From the cell containing the given text, extract its center point as (x, y) coordinate. 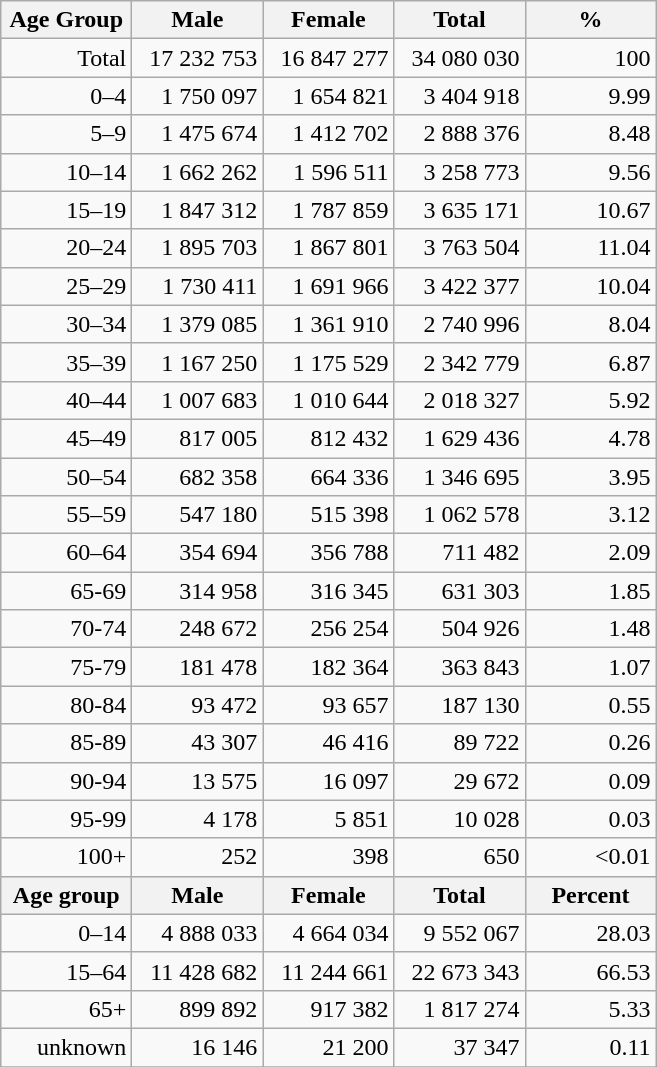
1 412 702 (328, 134)
3 635 171 (460, 210)
256 254 (328, 629)
<0.01 (590, 857)
Percent (590, 895)
22 673 343 (460, 971)
0–14 (66, 933)
1 867 801 (328, 248)
0.55 (590, 705)
65+ (66, 1009)
66.53 (590, 971)
15–19 (66, 210)
650 (460, 857)
0.09 (590, 781)
30–34 (66, 324)
354 694 (198, 553)
37 347 (460, 1047)
631 303 (460, 591)
65-69 (66, 591)
45–49 (66, 438)
9.99 (590, 96)
314 958 (198, 591)
1 361 910 (328, 324)
3 258 773 (460, 172)
2 740 996 (460, 324)
15–64 (66, 971)
1 062 578 (460, 515)
% (590, 20)
35–39 (66, 362)
16 847 277 (328, 58)
504 926 (460, 629)
1 691 966 (328, 286)
1 475 674 (198, 134)
28.03 (590, 933)
43 307 (198, 743)
1 817 274 (460, 1009)
21 200 (328, 1047)
0.03 (590, 819)
40–44 (66, 400)
16 146 (198, 1047)
664 336 (328, 477)
187 130 (460, 705)
181 478 (198, 667)
8.48 (590, 134)
1 596 511 (328, 172)
682 358 (198, 477)
Age Group (66, 20)
55–59 (66, 515)
182 364 (328, 667)
10–14 (66, 172)
10.67 (590, 210)
50–54 (66, 477)
1 750 097 (198, 96)
5.33 (590, 1009)
1 847 312 (198, 210)
0.11 (590, 1047)
93 472 (198, 705)
252 (198, 857)
11 428 682 (198, 971)
1 010 644 (328, 400)
817 005 (198, 438)
85-89 (66, 743)
90-94 (66, 781)
1 654 821 (328, 96)
4.78 (590, 438)
25–29 (66, 286)
1 175 529 (328, 362)
2 342 779 (460, 362)
1 379 085 (198, 324)
95-99 (66, 819)
9 552 067 (460, 933)
29 672 (460, 781)
917 382 (328, 1009)
10.04 (590, 286)
1 662 262 (198, 172)
356 788 (328, 553)
17 232 753 (198, 58)
75-79 (66, 667)
9.56 (590, 172)
1 007 683 (198, 400)
5 851 (328, 819)
2 018 327 (460, 400)
1 787 859 (328, 210)
1 167 250 (198, 362)
4 178 (198, 819)
8.04 (590, 324)
80-84 (66, 705)
1 346 695 (460, 477)
11 244 661 (328, 971)
60–64 (66, 553)
20–24 (66, 248)
398 (328, 857)
5.92 (590, 400)
1.48 (590, 629)
100+ (66, 857)
3 763 504 (460, 248)
93 657 (328, 705)
711 482 (460, 553)
10 028 (460, 819)
1.85 (590, 591)
13 575 (198, 781)
70-74 (66, 629)
0.26 (590, 743)
4 888 033 (198, 933)
100 (590, 58)
3.12 (590, 515)
6.87 (590, 362)
248 672 (198, 629)
316 345 (328, 591)
89 722 (460, 743)
16 097 (328, 781)
0–4 (66, 96)
515 398 (328, 515)
Age group (66, 895)
3 422 377 (460, 286)
1 895 703 (198, 248)
3 404 918 (460, 96)
3.95 (590, 477)
1 730 411 (198, 286)
899 892 (198, 1009)
11.04 (590, 248)
4 664 034 (328, 933)
unknown (66, 1047)
5–9 (66, 134)
363 843 (460, 667)
547 180 (198, 515)
2 888 376 (460, 134)
2.09 (590, 553)
46 416 (328, 743)
1.07 (590, 667)
812 432 (328, 438)
34 080 030 (460, 58)
1 629 436 (460, 438)
